Search for the cell housing the specified text and yield its [X, Y] center coordinate. 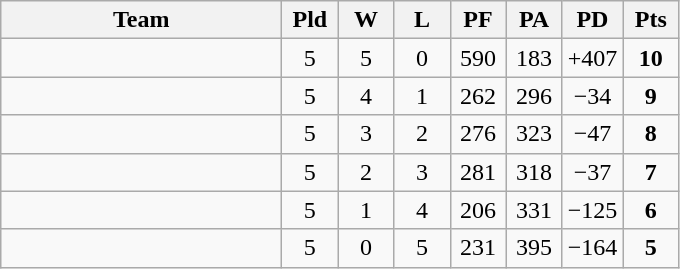
−125 [592, 210]
276 [478, 134]
9 [651, 96]
W [366, 20]
−47 [592, 134]
L [422, 20]
10 [651, 58]
Team [142, 20]
183 [534, 58]
331 [534, 210]
+407 [592, 58]
PD [592, 20]
7 [651, 172]
6 [651, 210]
281 [478, 172]
206 [478, 210]
590 [478, 58]
PA [534, 20]
−164 [592, 248]
262 [478, 96]
Pld [310, 20]
323 [534, 134]
395 [534, 248]
Pts [651, 20]
231 [478, 248]
PF [478, 20]
8 [651, 134]
296 [534, 96]
318 [534, 172]
−34 [592, 96]
−37 [592, 172]
